Determine the [X, Y] coordinate at the center of the cell enclosing the given text.  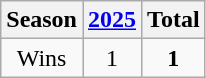
Total [174, 20]
Season [42, 20]
2025 [112, 20]
Wins [42, 58]
